Provide the [X, Y] coordinate of the cell's center where the given text is located.  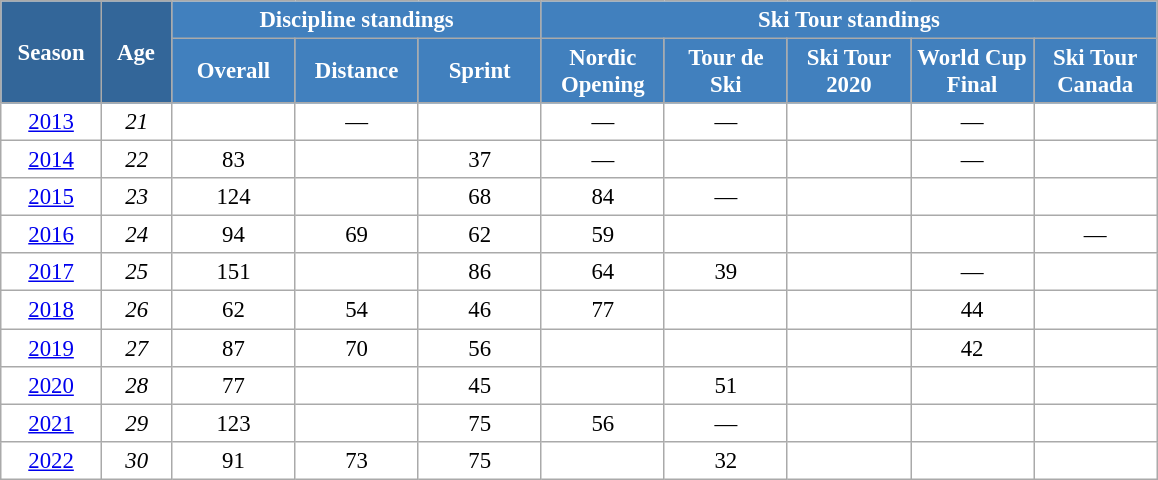
32 [726, 460]
2019 [52, 348]
21 [136, 122]
26 [136, 310]
94 [234, 235]
2020 [52, 385]
2016 [52, 235]
2021 [52, 423]
Season [52, 52]
59 [602, 235]
NordicOpening [602, 72]
Age [136, 52]
73 [356, 460]
Ski Tour2020 [848, 72]
87 [234, 348]
69 [356, 235]
123 [234, 423]
Distance [356, 72]
2022 [52, 460]
86 [480, 273]
124 [234, 197]
70 [356, 348]
27 [136, 348]
Tour deSki [726, 72]
39 [726, 273]
51 [726, 385]
Ski Tour standings [848, 20]
91 [234, 460]
2015 [52, 197]
24 [136, 235]
23 [136, 197]
Overall [234, 72]
Sprint [480, 72]
42 [972, 348]
2017 [52, 273]
46 [480, 310]
30 [136, 460]
84 [602, 197]
25 [136, 273]
2014 [52, 160]
54 [356, 310]
44 [972, 310]
151 [234, 273]
2018 [52, 310]
Discipline standings [356, 20]
64 [602, 273]
2013 [52, 122]
37 [480, 160]
29 [136, 423]
68 [480, 197]
83 [234, 160]
45 [480, 385]
Ski TourCanada [1096, 72]
22 [136, 160]
World CupFinal [972, 72]
28 [136, 385]
